Detect which cell encompasses the target text, then output its (x, y) center coordinate. 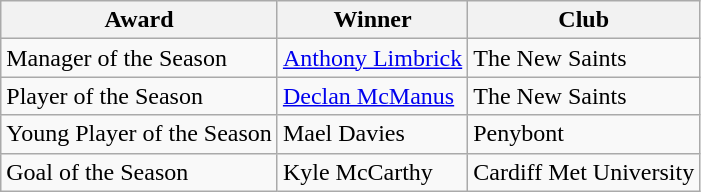
Mael Davies (372, 134)
Cardiff Met University (584, 172)
Declan McManus (372, 96)
Winner (372, 20)
Kyle McCarthy (372, 172)
Penybont (584, 134)
Young Player of the Season (140, 134)
Award (140, 20)
Player of the Season (140, 96)
Manager of the Season (140, 58)
Club (584, 20)
Goal of the Season (140, 172)
Anthony Limbrick (372, 58)
